Return (X, Y) of the center of cell containing provided text 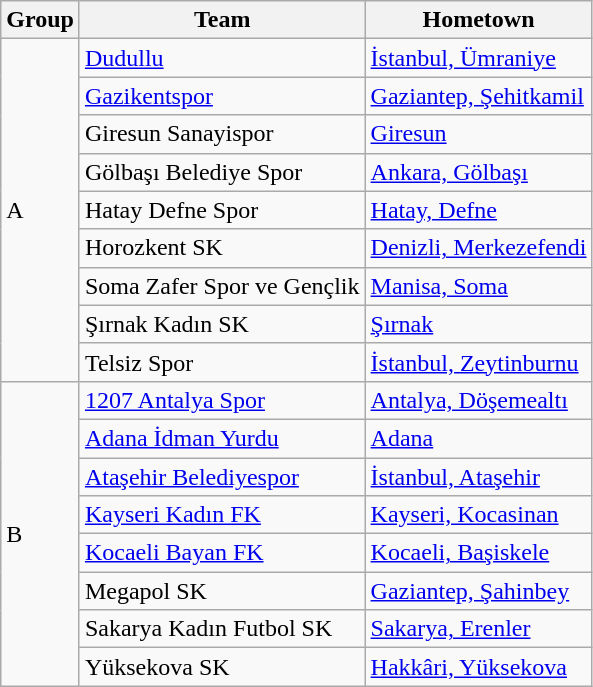
Group (40, 20)
Telsiz Spor (222, 362)
Soma Zafer Spor ve Gençlik (222, 286)
1207 Antalya Spor (222, 400)
Hatay Defne Spor (222, 210)
Kocaeli Bayan FK (222, 553)
Manisa, Soma (478, 286)
Gaziantep, Şahinbey (478, 591)
Team (222, 20)
Antalya, Döşemealtı (478, 400)
Hometown (478, 20)
Adana İdman Yurdu (222, 438)
Hatay, Defne (478, 210)
Megapol SK (222, 591)
Sakarya, Erenler (478, 629)
A (40, 210)
İstanbul, Ümraniye (478, 58)
Yüksekova SK (222, 667)
Kayseri, Kocasinan (478, 515)
Gölbaşı Belediye Spor (222, 172)
Sakarya Kadın Futbol SK (222, 629)
Dudullu (222, 58)
Adana (478, 438)
Şırnak Kadın SK (222, 324)
Kayseri Kadın FK (222, 515)
B (40, 533)
Giresun Sanayispor (222, 134)
Denizli, Merkezefendi (478, 248)
Şırnak (478, 324)
Hakkâri, Yüksekova (478, 667)
İstanbul, Zeytinburnu (478, 362)
İstanbul, Ataşehir (478, 477)
Ataşehir Belediyespor (222, 477)
Kocaeli, Başiskele (478, 553)
Gaziantep, Şehitkamil (478, 96)
Giresun (478, 134)
Horozkent SK (222, 248)
Gazikentspor (222, 96)
Ankara, Gölbaşı (478, 172)
